For the text-containing cell, return its midpoint in [x, y] coordinate format. 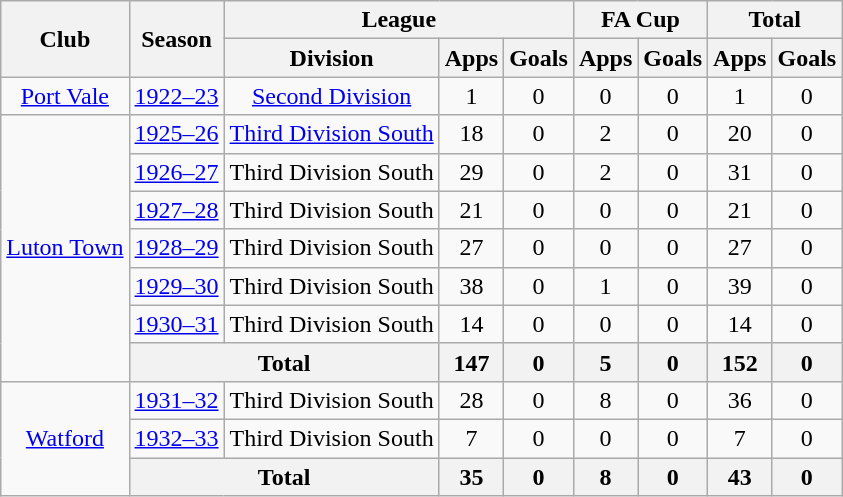
152 [740, 362]
League [398, 20]
1932–33 [176, 438]
31 [740, 172]
1931–32 [176, 400]
43 [740, 477]
5 [605, 362]
18 [471, 134]
1922–23 [176, 96]
FA Cup [640, 20]
Club [65, 39]
147 [471, 362]
Luton Town [65, 248]
29 [471, 172]
35 [471, 477]
38 [471, 286]
1927–28 [176, 210]
36 [740, 400]
Season [176, 39]
1926–27 [176, 172]
Second Division [332, 96]
Watford [65, 438]
39 [740, 286]
1930–31 [176, 324]
20 [740, 134]
28 [471, 400]
1928–29 [176, 248]
Division [332, 58]
1925–26 [176, 134]
Port Vale [65, 96]
1929–30 [176, 286]
